Find where the given text appears and provide that cell's center as (X, Y) coordinate. 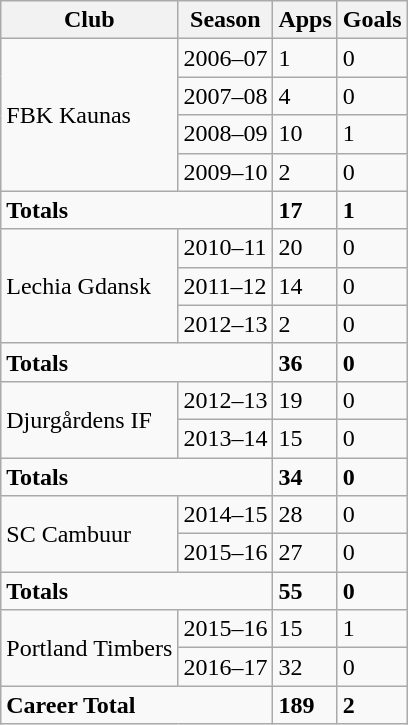
189 (305, 705)
2011–12 (226, 286)
Apps (305, 20)
Portland Timbers (90, 648)
14 (305, 286)
4 (305, 96)
32 (305, 667)
Djurgårdens IF (90, 419)
2010–11 (226, 248)
2013–14 (226, 438)
10 (305, 134)
2007–08 (226, 96)
20 (305, 248)
36 (305, 362)
55 (305, 591)
2016–17 (226, 667)
Career Total (137, 705)
2006–07 (226, 58)
Goals (372, 20)
2014–15 (226, 515)
FBK Kaunas (90, 115)
Season (226, 20)
SC Cambuur (90, 534)
28 (305, 515)
Lechia Gdansk (90, 286)
19 (305, 400)
2008–09 (226, 134)
17 (305, 210)
Club (90, 20)
34 (305, 477)
27 (305, 553)
2009–10 (226, 172)
